Identify which cell holds the provided text, then report its [x, y] central coordinate. 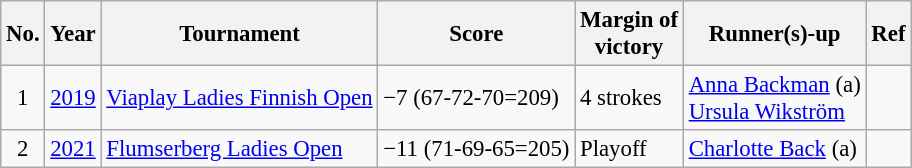
Year [73, 34]
Tournament [240, 34]
4 strokes [630, 98]
Playoff [630, 149]
Anna Backman (a) Ursula Wikström [774, 98]
Runner(s)-up [774, 34]
2019 [73, 98]
2021 [73, 149]
2 [23, 149]
−7 (67-72-70=209) [476, 98]
Margin ofvictory [630, 34]
1 [23, 98]
Ref [888, 34]
Charlotte Back (a) [774, 149]
Score [476, 34]
−11 (71-69-65=205) [476, 149]
No. [23, 34]
Viaplay Ladies Finnish Open [240, 98]
Flumserberg Ladies Open [240, 149]
